Detect which cell encompasses the target text, then output its (X, Y) center coordinate. 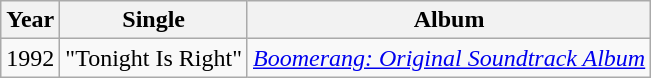
Year (30, 20)
Boomerang: Original Soundtrack Album (448, 58)
1992 (30, 58)
Single (154, 20)
Album (448, 20)
"Tonight Is Right" (154, 58)
